Find where the given text appears and provide that cell's center as [x, y] coordinate. 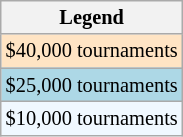
Legend [92, 17]
$40,000 tournaments [92, 51]
$10,000 tournaments [92, 118]
$25,000 tournaments [92, 85]
